Identify which cell holds the provided text, then report its [X, Y] central coordinate. 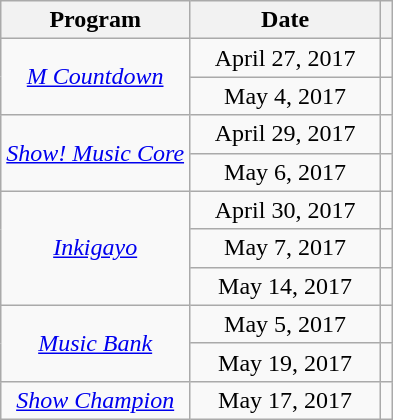
May 4, 2017 [286, 96]
May 14, 2017 [286, 286]
Music Bank [96, 343]
April 29, 2017 [286, 134]
Date [286, 20]
M Countdown [96, 77]
May 19, 2017 [286, 362]
May 5, 2017 [286, 324]
May 6, 2017 [286, 172]
Show! Music Core [96, 153]
Show Champion [96, 400]
May 7, 2017 [286, 248]
April 30, 2017 [286, 210]
Inkigayo [96, 248]
April 27, 2017 [286, 58]
Program [96, 20]
May 17, 2017 [286, 400]
